For the text-containing cell, return its midpoint in [x, y] coordinate format. 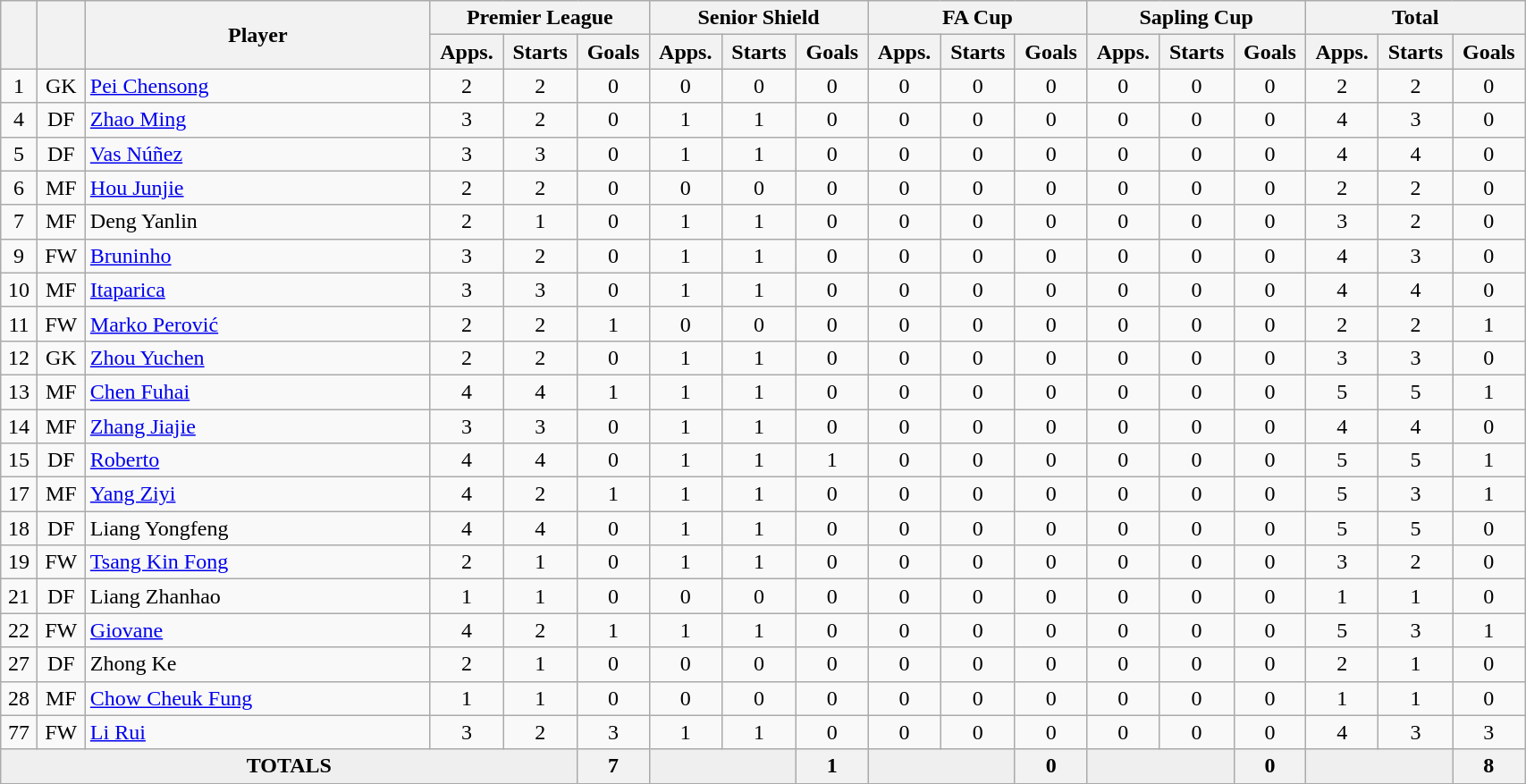
Deng Yanlin [257, 222]
Senior Shield [758, 18]
18 [19, 528]
Yang Ziyi [257, 494]
17 [19, 494]
Player [257, 35]
12 [19, 358]
Chen Fuhai [257, 392]
8 [1489, 766]
Zhou Yuchen [257, 358]
Tsang Kin Fong [257, 562]
Zhao Ming [257, 120]
Zhang Jiajie [257, 426]
19 [19, 562]
27 [19, 664]
Bruninho [257, 256]
10 [19, 290]
Premier League [540, 18]
15 [19, 460]
Pei Chensong [257, 86]
Total [1416, 18]
21 [19, 596]
Li Rui [257, 732]
Hou Junjie [257, 188]
FA Cup [978, 18]
14 [19, 426]
Sapling Cup [1196, 18]
9 [19, 256]
28 [19, 698]
77 [19, 732]
Itaparica [257, 290]
11 [19, 324]
Chow Cheuk Fung [257, 698]
Giovane [257, 630]
Roberto [257, 460]
Marko Perović [257, 324]
6 [19, 188]
Zhong Ke [257, 664]
22 [19, 630]
Liang Zhanhao [257, 596]
TOTALS [290, 766]
Vas Núñez [257, 154]
Liang Yongfeng [257, 528]
13 [19, 392]
